For the text-containing cell, return its midpoint in [X, Y] coordinate format. 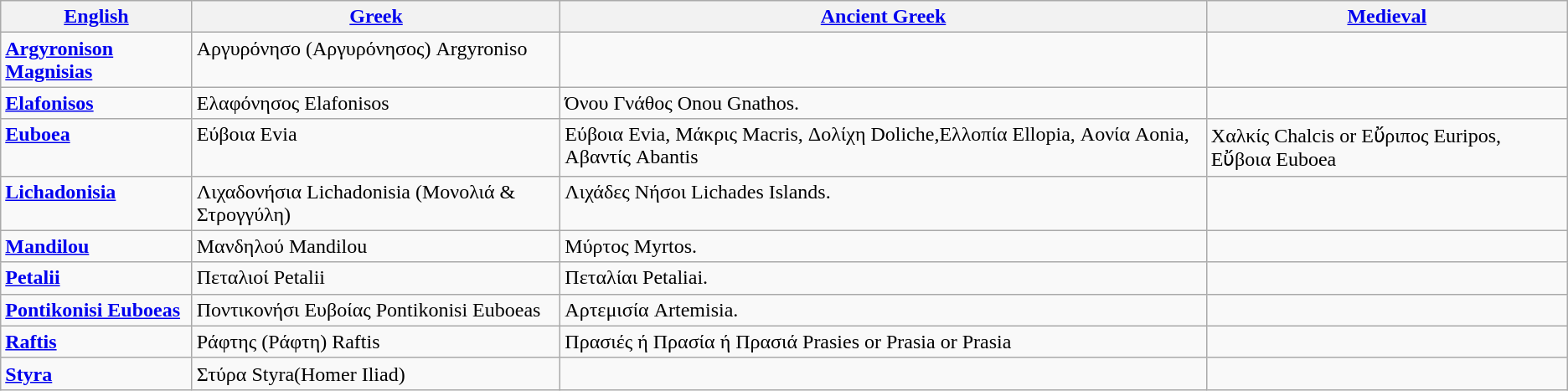
Εύβοια Evia [376, 147]
Αρτεμισία Artemisia. [883, 310]
Πεταλίαι Petaliai. [883, 278]
Ancient Greek [883, 17]
Ράφτης (Ράφτη) Raftis [376, 342]
Petalii [96, 278]
Ελαφόνησος Elafonisos [376, 103]
Elafonisos [96, 103]
Medieval [1387, 17]
Euboea [96, 147]
Μανδηλού Mandilou [376, 246]
Πεταλιοί Petalii [376, 278]
Mandilou [96, 246]
Argyronison Magnisias [96, 60]
Εύβοια Evia, Μάκρις Macris, Δολίχη Doliche,Ελλοπία Ellopia, Αονία Aonia, Αβαντίς Abantis [883, 147]
Μύρτος Myrtos. [883, 246]
Χαλκίς Chalcis or Εὔριπος Euripos, Εὔβοια Euboea [1387, 147]
English [96, 17]
Λιχάδες Νήσοι Lichades Islands. [883, 203]
Όνου Γνάθος Onou Gnathos. [883, 103]
Pontikonisi Euboeas [96, 310]
Πρασιές ή Πρασία ή Πρασιά Prasies or Prasia or Prasia [883, 342]
Αργυρόνησο (Αργυρόνησος) Argyroniso [376, 60]
Στύρα Styra(Homer Iliad) [376, 373]
Ποντικονήσι Ευβοίας Pontikonisi Euboeas [376, 310]
Λιχαδονήσια Lichadonisia (Μονολιά & Στρογγύλη) [376, 203]
Raftis [96, 342]
Greek [376, 17]
Lichadonisia [96, 203]
Styra [96, 373]
